Pinpoint the cell where the given text exists, returning its (x, y) midpoint coordinate. 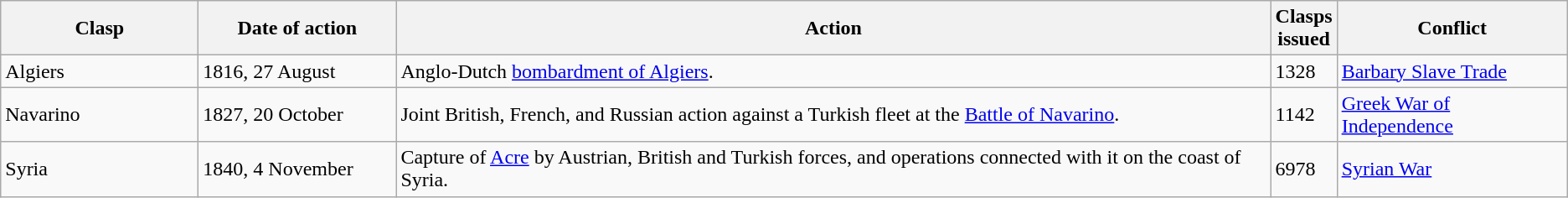
Navarino (100, 114)
Algiers (100, 71)
1840, 4 November (297, 169)
1816, 27 August (297, 71)
Joint British, French, and Russian action against a Turkish fleet at the Battle of Navarino. (833, 114)
Capture of Acre by Austrian, British and Turkish forces, and operations connected with it on the coast of Syria. (833, 169)
1827, 20 October (297, 114)
Date of action (297, 29)
1142 (1303, 114)
Claspsissued (1303, 29)
Syrian War (1452, 169)
Clasp (100, 29)
Conflict (1452, 29)
Greek War of Independence (1452, 114)
Barbary Slave Trade (1452, 71)
Anglo-Dutch bombardment of Algiers. (833, 71)
1328 (1303, 71)
Syria (100, 169)
6978 (1303, 169)
Action (833, 29)
